Find where the given text appears and provide that cell's center as (X, Y) coordinate. 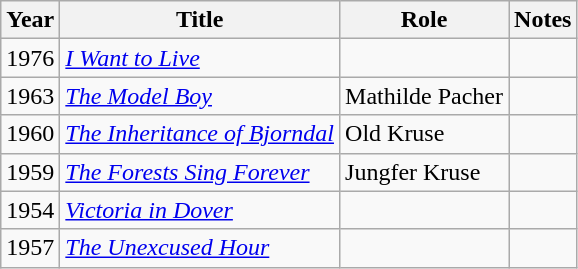
Year (30, 20)
The Model Boy (200, 96)
Victoria in Dover (200, 210)
Jungfer Kruse (424, 172)
Title (200, 20)
Mathilde Pacher (424, 96)
1976 (30, 58)
1963 (30, 96)
The Inheritance of Bjorndal (200, 134)
The Forests Sing Forever (200, 172)
The Unexcused Hour (200, 248)
1959 (30, 172)
1957 (30, 248)
1960 (30, 134)
I Want to Live (200, 58)
Old Kruse (424, 134)
Role (424, 20)
Notes (543, 20)
1954 (30, 210)
